Pinpoint the cell where the given text exists, returning its (x, y) midpoint coordinate. 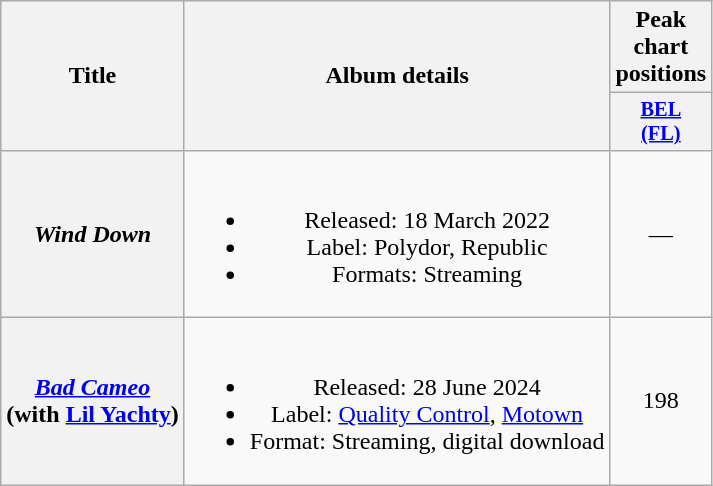
198 (661, 402)
Released: 18 March 2022Label: Polydor, RepublicFormats: Streaming (397, 234)
Peak chart positions (661, 47)
Bad Cameo(with Lil Yachty) (93, 402)
BEL(FL) (661, 122)
Wind Down (93, 234)
Released: 28 June 2024Label: Quality Control, MotownFormat: Streaming, digital download (397, 402)
Title (93, 76)
— (661, 234)
Album details (397, 76)
